Search for the cell housing the specified text and yield its [X, Y] center coordinate. 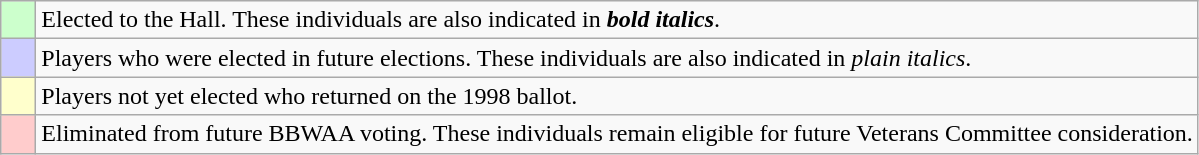
Players not yet elected who returned on the 1998 ballot. [618, 96]
Eliminated from future BBWAA voting. These individuals remain eligible for future Veterans Committee consideration. [618, 134]
Players who were elected in future elections. These individuals are also indicated in plain italics. [618, 58]
Elected to the Hall. These individuals are also indicated in bold italics. [618, 20]
